Detect which cell encompasses the target text, then output its (X, Y) center coordinate. 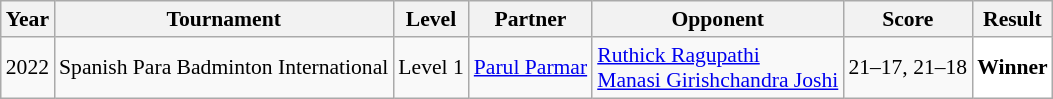
2022 (28, 68)
Ruthick Ragupathi Manasi Girishchandra Joshi (718, 68)
Tournament (224, 19)
Spanish Para Badminton International (224, 68)
Opponent (718, 19)
Level 1 (430, 68)
Score (908, 19)
Winner (1012, 68)
Level (430, 19)
Parul Parmar (530, 68)
Year (28, 19)
21–17, 21–18 (908, 68)
Partner (530, 19)
Result (1012, 19)
